Detect which cell encompasses the target text, then output its [X, Y] center coordinate. 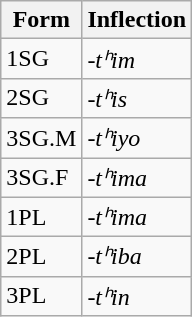
1PL [42, 217]
-tʰin [137, 296]
-tʰim [137, 59]
3SG.M [42, 138]
2SG [42, 98]
-tʰis [137, 98]
Form [42, 20]
-tʰiyo [137, 138]
3SG.F [42, 178]
2PL [42, 257]
-tʰiba [137, 257]
1SG [42, 59]
3PL [42, 296]
Inflection [137, 20]
